Locate the cell with the specified text and output its [X, Y] center coordinate. 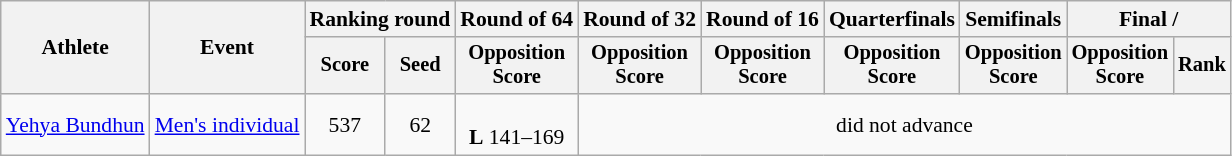
Event [228, 48]
62 [420, 124]
did not advance [904, 124]
Men's individual [228, 124]
Final / [1149, 19]
Yehya Bundhun [76, 124]
Rank [1202, 66]
Round of 64 [516, 19]
Round of 32 [640, 19]
Athlete [76, 48]
537 [346, 124]
Quarterfinals [892, 19]
L 141–169 [516, 124]
Ranking round [380, 19]
Score [346, 66]
Seed [420, 66]
Round of 16 [762, 19]
Semifinals [1014, 19]
